Identify which cell holds the provided text, then report its (x, y) central coordinate. 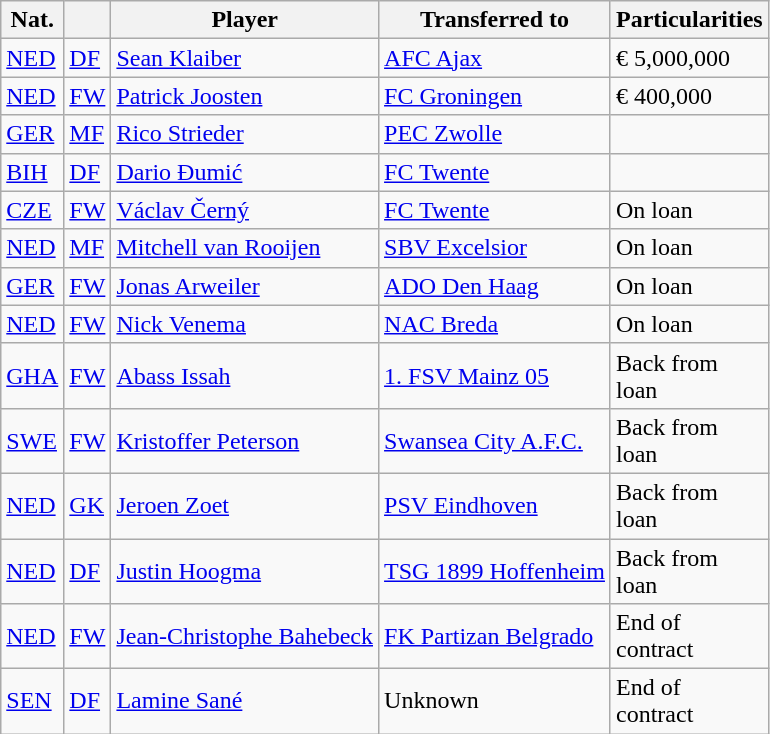
PEC Zwolle (495, 134)
Swansea City A.F.C. (495, 440)
Dario Đumić (245, 172)
GK (88, 506)
Jeroen Zoet (245, 506)
Jonas Arweiler (245, 286)
ADO Den Haag (495, 286)
Lamine Sané (245, 702)
Rico Strieder (245, 134)
Kristoffer Peterson (245, 440)
Nat. (32, 20)
AFC Ajax (495, 58)
Justin Hoogma (245, 570)
€ 400,000 (689, 96)
Abass Issah (245, 376)
Transferred to (495, 20)
GHA (32, 376)
CZE (32, 210)
SBV Excelsior (495, 248)
SWE (32, 440)
Jean-Christophe Bahebeck (245, 636)
Václav Černý (245, 210)
FC Groningen (495, 96)
Mitchell van Rooijen (245, 248)
Sean Klaiber (245, 58)
BIH (32, 172)
FK Partizan Belgrado (495, 636)
Player (245, 20)
Unknown (495, 702)
Particularities (689, 20)
Nick Venema (245, 324)
NAC Breda (495, 324)
SEN (32, 702)
€ 5,000,000 (689, 58)
Patrick Joosten (245, 96)
PSV Eindhoven (495, 506)
TSG 1899 Hoffenheim (495, 570)
1. FSV Mainz 05 (495, 376)
